For the text-containing cell, return its midpoint in [x, y] coordinate format. 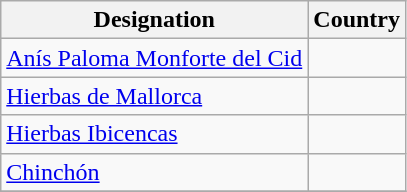
Anís Paloma Monforte del Cid [154, 58]
Hierbas de Mallorca [154, 96]
Country [357, 20]
Designation [154, 20]
Hierbas Ibicencas [154, 134]
Chinchón [154, 172]
